Output the [x, y] coordinate of the center of the cell containing the given text.  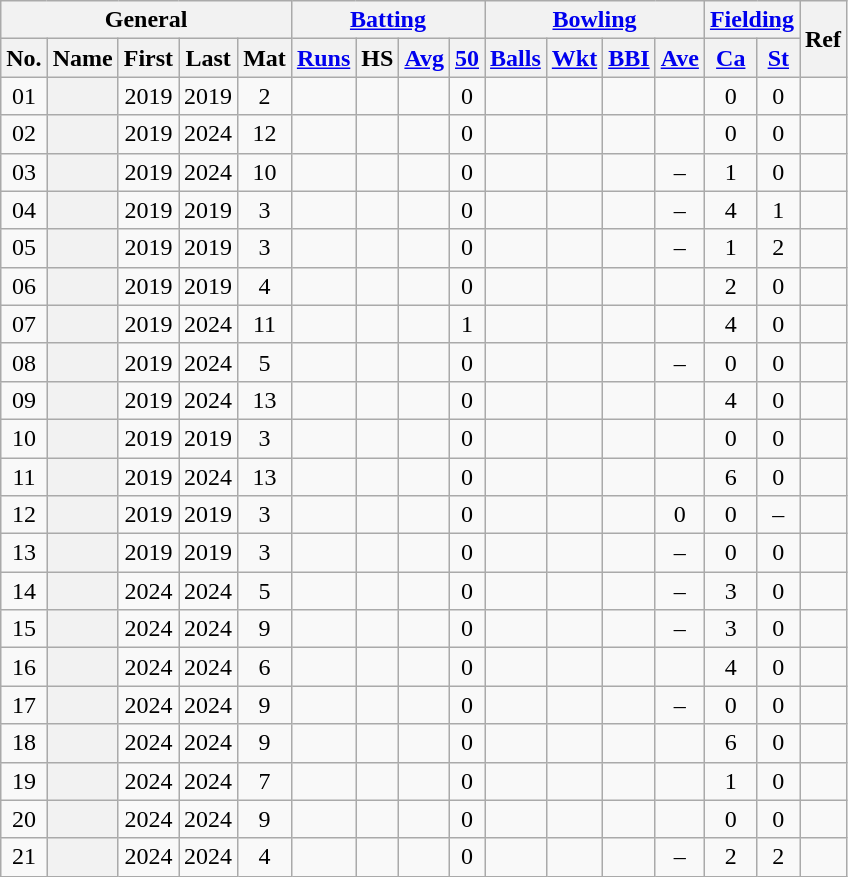
St [778, 58]
50 [466, 58]
01 [24, 96]
19 [24, 781]
06 [24, 286]
BBI [629, 58]
09 [24, 400]
21 [24, 857]
08 [24, 362]
Batting [388, 20]
14 [24, 591]
Avg [424, 58]
Balls [516, 58]
General [146, 20]
03 [24, 172]
07 [24, 324]
7 [265, 781]
Ca [730, 58]
Bowling [595, 20]
Ave [680, 58]
Name [82, 58]
No. [24, 58]
Fielding [752, 20]
04 [24, 210]
15 [24, 629]
First [148, 58]
18 [24, 743]
Wkt [574, 58]
Last [208, 58]
17 [24, 705]
HS [378, 58]
Mat [265, 58]
02 [24, 134]
05 [24, 248]
20 [24, 819]
Ref [824, 39]
Runs [323, 58]
16 [24, 667]
